Scan for the cell matching the given text and deliver its [x, y] coordinate at center. 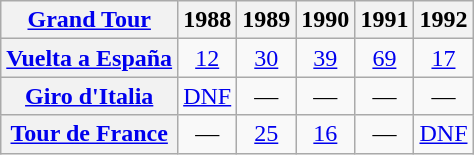
Grand Tour [90, 20]
Tour de France [90, 134]
1990 [326, 20]
25 [266, 134]
39 [326, 58]
1989 [266, 20]
17 [444, 58]
1992 [444, 20]
Giro d'Italia [90, 96]
1991 [384, 20]
30 [266, 58]
69 [384, 58]
16 [326, 134]
1988 [208, 20]
12 [208, 58]
Vuelta a España [90, 58]
